For the text-containing cell, return its midpoint in [X, Y] coordinate format. 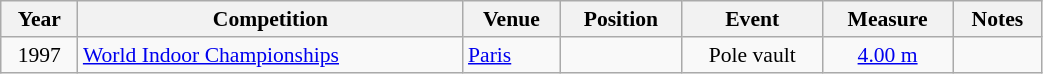
Position [621, 19]
Pole vault [752, 55]
Notes [998, 19]
Year [40, 19]
Competition [270, 19]
Venue [512, 19]
1997 [40, 55]
Measure [887, 19]
4.00 m [887, 55]
Paris [512, 55]
Event [752, 19]
World Indoor Championships [270, 55]
